Capture the cell that displays the provided text and extract its (x, y) central coordinate. 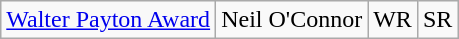
Walter Payton Award (108, 20)
SR (437, 20)
Neil O'Connor (292, 20)
WR (393, 20)
